Capture the cell that displays the provided text and extract its [x, y] central coordinate. 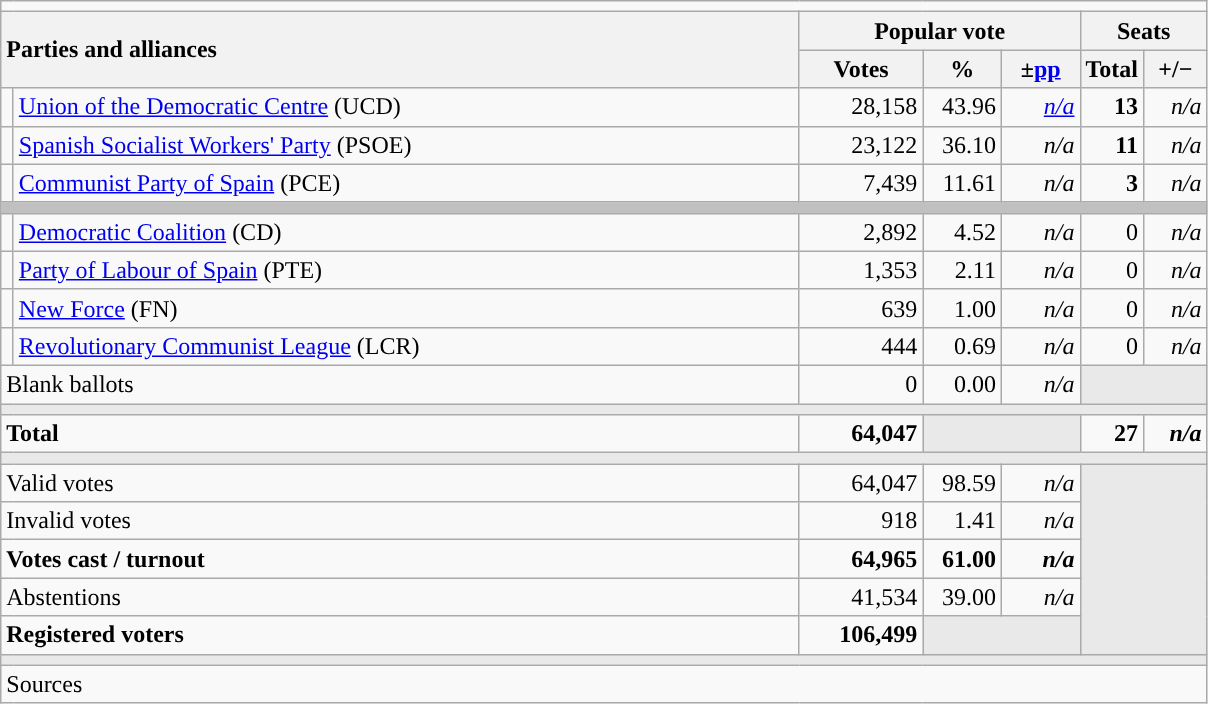
1.00 [962, 308]
11.61 [962, 183]
Revolutionary Communist League (LCR) [406, 346]
1,353 [861, 270]
New Force (FN) [406, 308]
±pp [1040, 69]
Popular vote [940, 31]
106,499 [861, 635]
Spanish Socialist Workers' Party (PSOE) [406, 145]
Democratic Coalition (CD) [406, 232]
39.00 [962, 597]
13 [1112, 107]
918 [861, 521]
28,158 [861, 107]
2.11 [962, 270]
27 [1112, 434]
Invalid votes [400, 521]
7,439 [861, 183]
+/− [1176, 69]
Abstentions [400, 597]
Seats [1144, 31]
Communist Party of Spain (PCE) [406, 183]
Votes cast / turnout [400, 559]
639 [861, 308]
3 [1112, 183]
36.10 [962, 145]
Parties and alliances [400, 50]
11 [1112, 145]
98.59 [962, 483]
61.00 [962, 559]
Registered voters [400, 635]
43.96 [962, 107]
23,122 [861, 145]
2,892 [861, 232]
Valid votes [400, 483]
Sources [604, 684]
% [962, 69]
Party of Labour of Spain (PTE) [406, 270]
64,965 [861, 559]
0.69 [962, 346]
4.52 [962, 232]
0.00 [962, 384]
41,534 [861, 597]
Votes [861, 69]
1.41 [962, 521]
444 [861, 346]
Union of the Democratic Centre (UCD) [406, 107]
Blank ballots [400, 384]
